Locate the cell with the specified text and output its (X, Y) center coordinate. 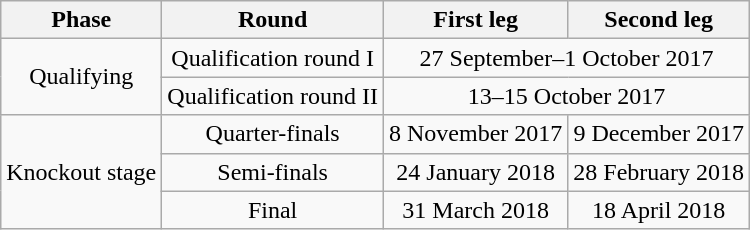
13–15 October 2017 (566, 96)
Round (273, 20)
24 January 2018 (475, 172)
Second leg (659, 20)
Qualification round II (273, 96)
Qualifying (82, 77)
27 September–1 October 2017 (566, 58)
18 April 2018 (659, 210)
28 February 2018 (659, 172)
Semi-finals (273, 172)
Phase (82, 20)
31 March 2018 (475, 210)
8 November 2017 (475, 134)
First leg (475, 20)
9 December 2017 (659, 134)
Quarter-finals (273, 134)
Knockout stage (82, 172)
Qualification round I (273, 58)
Final (273, 210)
